Search for the cell housing the specified text and yield its (x, y) center coordinate. 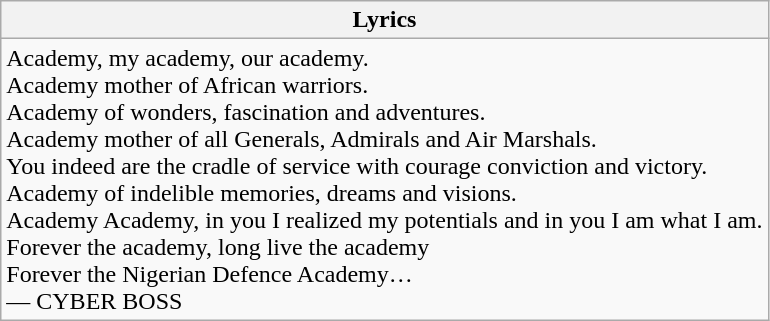
Lyrics (384, 20)
